Locate the cell with the specified text and output its (X, Y) center coordinate. 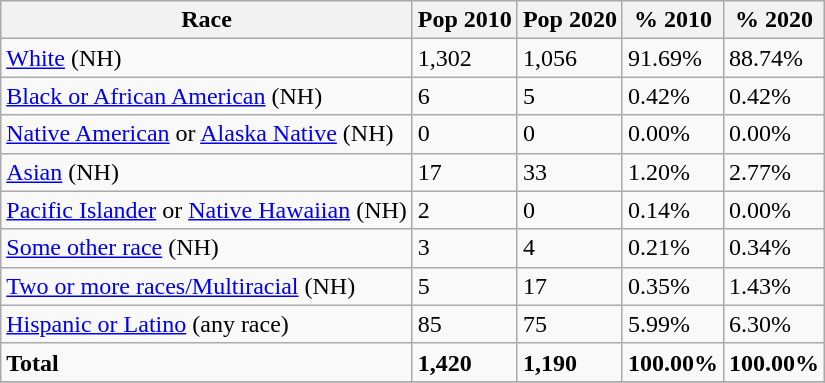
1,056 (570, 58)
1.20% (672, 172)
Some other race (NH) (207, 248)
75 (570, 324)
85 (464, 324)
4 (570, 248)
0.34% (774, 248)
Pacific Islander or Native Hawaiian (NH) (207, 210)
1,420 (464, 362)
Pop 2010 (464, 20)
Asian (NH) (207, 172)
3 (464, 248)
Total (207, 362)
% 2020 (774, 20)
1,190 (570, 362)
White (NH) (207, 58)
0.21% (672, 248)
% 2010 (672, 20)
Hispanic or Latino (any race) (207, 324)
Native American or Alaska Native (NH) (207, 134)
88.74% (774, 58)
1,302 (464, 58)
91.69% (672, 58)
2 (464, 210)
Black or African American (NH) (207, 96)
Pop 2020 (570, 20)
5.99% (672, 324)
0.14% (672, 210)
33 (570, 172)
Two or more races/Multiracial (NH) (207, 286)
1.43% (774, 286)
6 (464, 96)
Race (207, 20)
0.35% (672, 286)
6.30% (774, 324)
2.77% (774, 172)
